Return (x, y) of the center of cell containing provided text 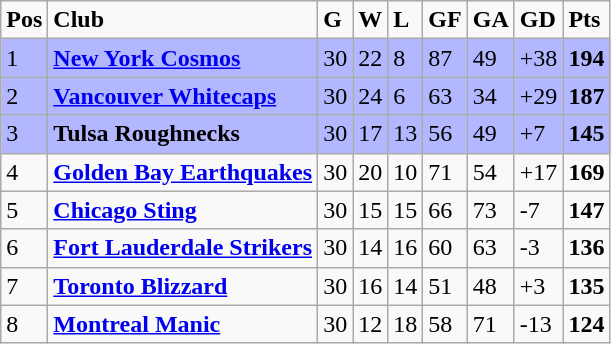
187 (586, 96)
5 (24, 210)
169 (586, 172)
Toronto Blizzard (183, 286)
135 (586, 286)
12 (370, 324)
54 (490, 172)
48 (490, 286)
Pts (586, 20)
Club (183, 20)
136 (586, 248)
194 (586, 58)
147 (586, 210)
7 (24, 286)
Chicago Sting (183, 210)
1 (24, 58)
L (406, 20)
20 (370, 172)
124 (586, 324)
73 (490, 210)
G (336, 20)
145 (586, 134)
-7 (538, 210)
Tulsa Roughnecks (183, 134)
-3 (538, 248)
GA (490, 20)
Fort Lauderdale Strikers (183, 248)
18 (406, 324)
+17 (538, 172)
+29 (538, 96)
17 (370, 134)
4 (24, 172)
New York Cosmos (183, 58)
2 (24, 96)
+7 (538, 134)
51 (445, 286)
Pos (24, 20)
+38 (538, 58)
24 (370, 96)
W (370, 20)
3 (24, 134)
58 (445, 324)
Golden Bay Earthquakes (183, 172)
13 (406, 134)
10 (406, 172)
34 (490, 96)
60 (445, 248)
56 (445, 134)
+3 (538, 286)
-13 (538, 324)
GF (445, 20)
87 (445, 58)
22 (370, 58)
Montreal Manic (183, 324)
Vancouver Whitecaps (183, 96)
66 (445, 210)
GD (538, 20)
